Detect which cell encompasses the target text, then output its (X, Y) center coordinate. 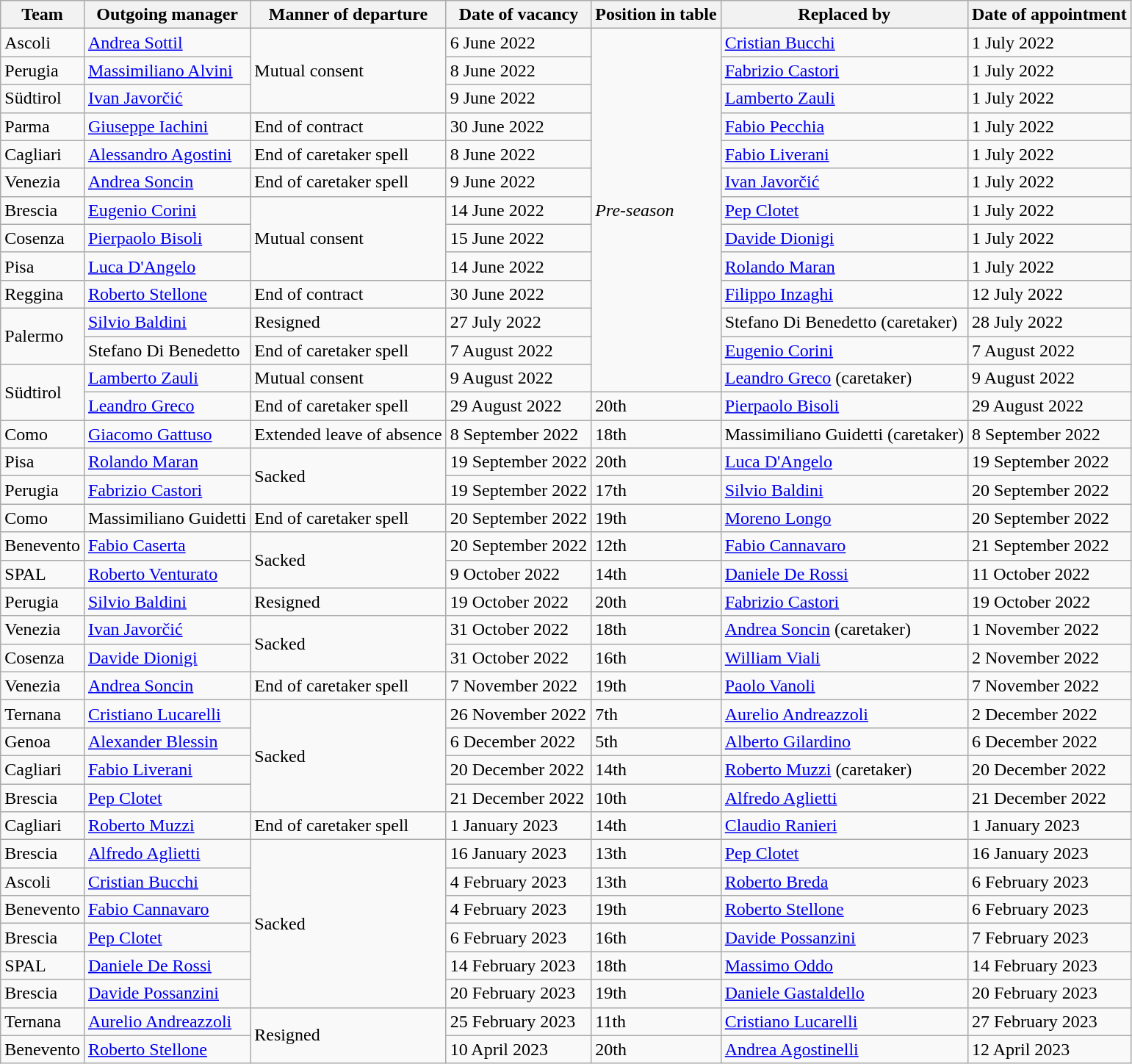
25 February 2023 (519, 1021)
Fabio Caserta (167, 546)
Alberto Gilardino (844, 741)
Reggina (43, 294)
12 April 2023 (1049, 1049)
William Viali (844, 658)
7 February 2023 (1049, 938)
Outgoing manager (167, 15)
27 July 2022 (519, 322)
Position in table (656, 15)
6 June 2022 (519, 43)
7th (656, 713)
Parma (43, 126)
Stefano Di Benedetto (167, 351)
Team (43, 15)
Roberto Venturato (167, 574)
5th (656, 741)
Massimiliano Alvini (167, 71)
Replaced by (844, 15)
Alessandro Agostini (167, 154)
17th (656, 490)
9 October 2022 (519, 574)
Claudio Ranieri (844, 826)
Giuseppe Iachini (167, 126)
Giacomo Gattuso (167, 434)
Stefano Di Benedetto (caretaker) (844, 322)
Filippo Inzaghi (844, 294)
Andrea Agostinelli (844, 1049)
1 November 2022 (1049, 630)
Massimiliano Guidetti (167, 518)
Palermo (43, 336)
Andrea Soncin (caretaker) (844, 630)
Date of appointment (1049, 15)
10 April 2023 (519, 1049)
Genoa (43, 741)
26 November 2022 (519, 713)
Leandro Greco (167, 406)
Massimiliano Guidetti (caretaker) (844, 434)
Alexander Blessin (167, 741)
Roberto Muzzi (caretaker) (844, 769)
Pre-season (656, 210)
Manner of departure (348, 15)
Moreno Longo (844, 518)
11th (656, 1021)
2 December 2022 (1049, 713)
Daniele Gastaldello (844, 993)
2 November 2022 (1049, 658)
10th (656, 797)
12th (656, 546)
Andrea Sottil (167, 43)
Roberto Breda (844, 882)
28 July 2022 (1049, 322)
Paolo Vanoli (844, 686)
11 October 2022 (1049, 574)
Extended leave of absence (348, 434)
Leandro Greco (caretaker) (844, 378)
27 February 2023 (1049, 1021)
Date of vacancy (519, 15)
12 July 2022 (1049, 294)
21 September 2022 (1049, 546)
Massimo Oddo (844, 966)
Roberto Muzzi (167, 826)
Fabio Pecchia (844, 126)
15 June 2022 (519, 238)
